Determine the (x, y) coordinate at the center of the cell enclosing the given text.  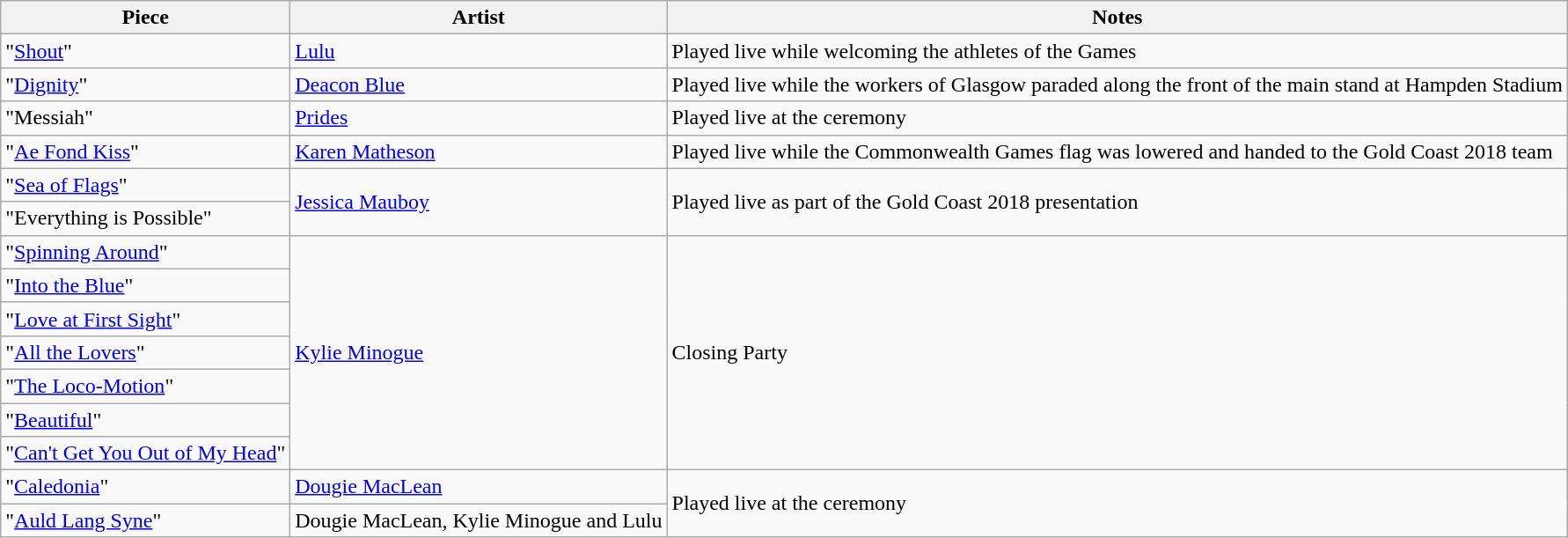
Notes (1117, 18)
Closing Party (1117, 352)
Deacon Blue (479, 85)
"Can't Get You Out of My Head" (146, 453)
"Shout" (146, 51)
"Into the Blue" (146, 285)
Jessica Mauboy (479, 202)
Dougie MacLean (479, 487)
Artist (479, 18)
Played live as part of the Gold Coast 2018 presentation (1117, 202)
"Ae Fond Kiss" (146, 151)
Dougie MacLean, Kylie Minogue and Lulu (479, 520)
"Auld Lang Syne" (146, 520)
"All the Lovers" (146, 352)
"Everything is Possible" (146, 218)
"Messiah" (146, 118)
Played live while welcoming the athletes of the Games (1117, 51)
Played live while the workers of Glasgow paraded along the front of the main stand at Hampden Stadium (1117, 85)
"Sea of Flags" (146, 185)
Piece (146, 18)
"Beautiful" (146, 420)
"Love at First Sight" (146, 319)
Lulu (479, 51)
"Dignity" (146, 85)
Played live while the Commonwealth Games flag was lowered and handed to the Gold Coast 2018 team (1117, 151)
"Caledonia" (146, 487)
Prides (479, 118)
Kylie Minogue (479, 352)
"The Loco-Motion" (146, 386)
Karen Matheson (479, 151)
"Spinning Around" (146, 252)
